Pinpoint the cell where the given text exists, returning its (X, Y) midpoint coordinate. 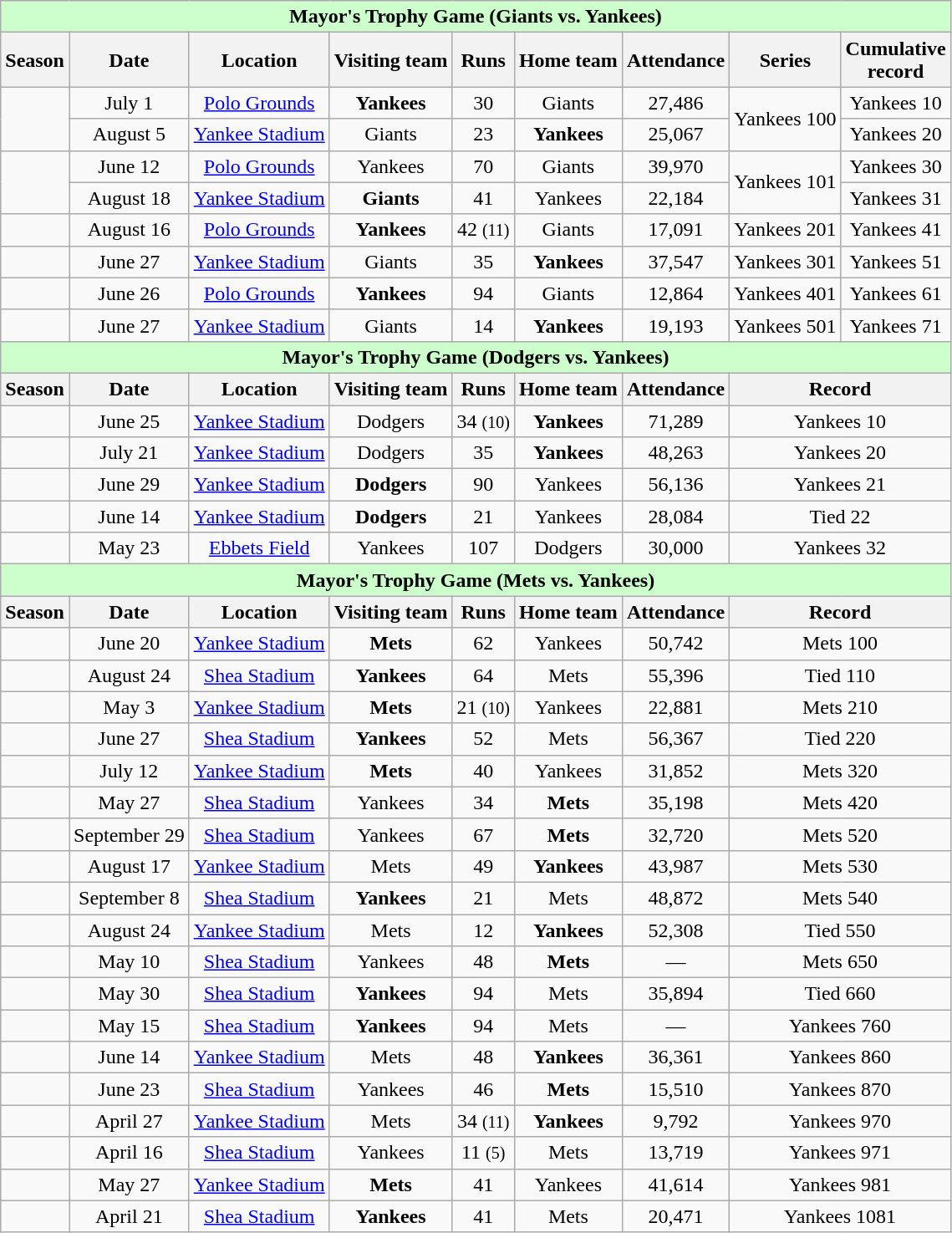
22,184 (675, 198)
Yankees 21 (840, 485)
31,852 (675, 771)
56,136 (675, 485)
Mets 100 (840, 644)
August 5 (129, 135)
32,720 (675, 834)
41,614 (675, 1185)
Tied 110 (840, 675)
Yankees 51 (896, 262)
April 16 (129, 1153)
August 16 (129, 230)
14 (483, 325)
Yankees 201 (786, 230)
36,361 (675, 1057)
Yankees 760 (840, 1026)
Mets 520 (840, 834)
43,987 (675, 866)
13,719 (675, 1153)
37,547 (675, 262)
Mets 420 (840, 802)
June 26 (129, 293)
22,881 (675, 707)
Mets 540 (840, 898)
Mets 650 (840, 962)
Mayor's Trophy Game (Mets vs. Yankees) (476, 580)
25,067 (675, 135)
28,084 (675, 517)
64 (483, 675)
August 17 (129, 866)
Yankees 870 (840, 1089)
Series (786, 60)
Yankees 30 (896, 166)
Yankees 61 (896, 293)
15,510 (675, 1089)
June 29 (129, 485)
May 23 (129, 548)
34 (11) (483, 1121)
Mayor's Trophy Game (Giants vs. Yankees) (476, 17)
Yankees 101 (786, 182)
Cumulativerecord (896, 60)
55,396 (675, 675)
Yankees 1081 (840, 1216)
30,000 (675, 548)
Yankees 501 (786, 325)
July 21 (129, 453)
Yankees 32 (840, 548)
17,091 (675, 230)
19,193 (675, 325)
30 (483, 103)
Yankees 970 (840, 1121)
27,486 (675, 103)
Mets 210 (840, 707)
June 23 (129, 1089)
Ebbets Field (259, 548)
90 (483, 485)
Tied 660 (840, 994)
40 (483, 771)
21 (10) (483, 707)
May 10 (129, 962)
June 12 (129, 166)
71,289 (675, 420)
12,864 (675, 293)
September 8 (129, 898)
Yankees 971 (840, 1153)
April 27 (129, 1121)
April 21 (129, 1216)
11 (5) (483, 1153)
46 (483, 1089)
48,872 (675, 898)
62 (483, 644)
May 15 (129, 1026)
Yankees 41 (896, 230)
107 (483, 548)
September 29 (129, 834)
67 (483, 834)
Yankees 31 (896, 198)
23 (483, 135)
50,742 (675, 644)
June 20 (129, 644)
34 (483, 802)
12 (483, 930)
39,970 (675, 166)
Tied 220 (840, 739)
Yankees 301 (786, 262)
52,308 (675, 930)
48,263 (675, 453)
July 12 (129, 771)
34 (10) (483, 420)
Yankees 401 (786, 293)
52 (483, 739)
35,198 (675, 802)
Mets 530 (840, 866)
May 3 (129, 707)
Yankees 860 (840, 1057)
9,792 (675, 1121)
Yankees 71 (896, 325)
70 (483, 166)
June 25 (129, 420)
August 18 (129, 198)
May 30 (129, 994)
July 1 (129, 103)
Tied 550 (840, 930)
56,367 (675, 739)
35,894 (675, 994)
49 (483, 866)
Yankees 981 (840, 1185)
Yankees 100 (786, 119)
20,471 (675, 1216)
42 (11) (483, 230)
Mets 320 (840, 771)
Tied 22 (840, 517)
Mayor's Trophy Game (Dodgers vs. Yankees) (476, 357)
